Capture the cell that displays the provided text and extract its [x, y] central coordinate. 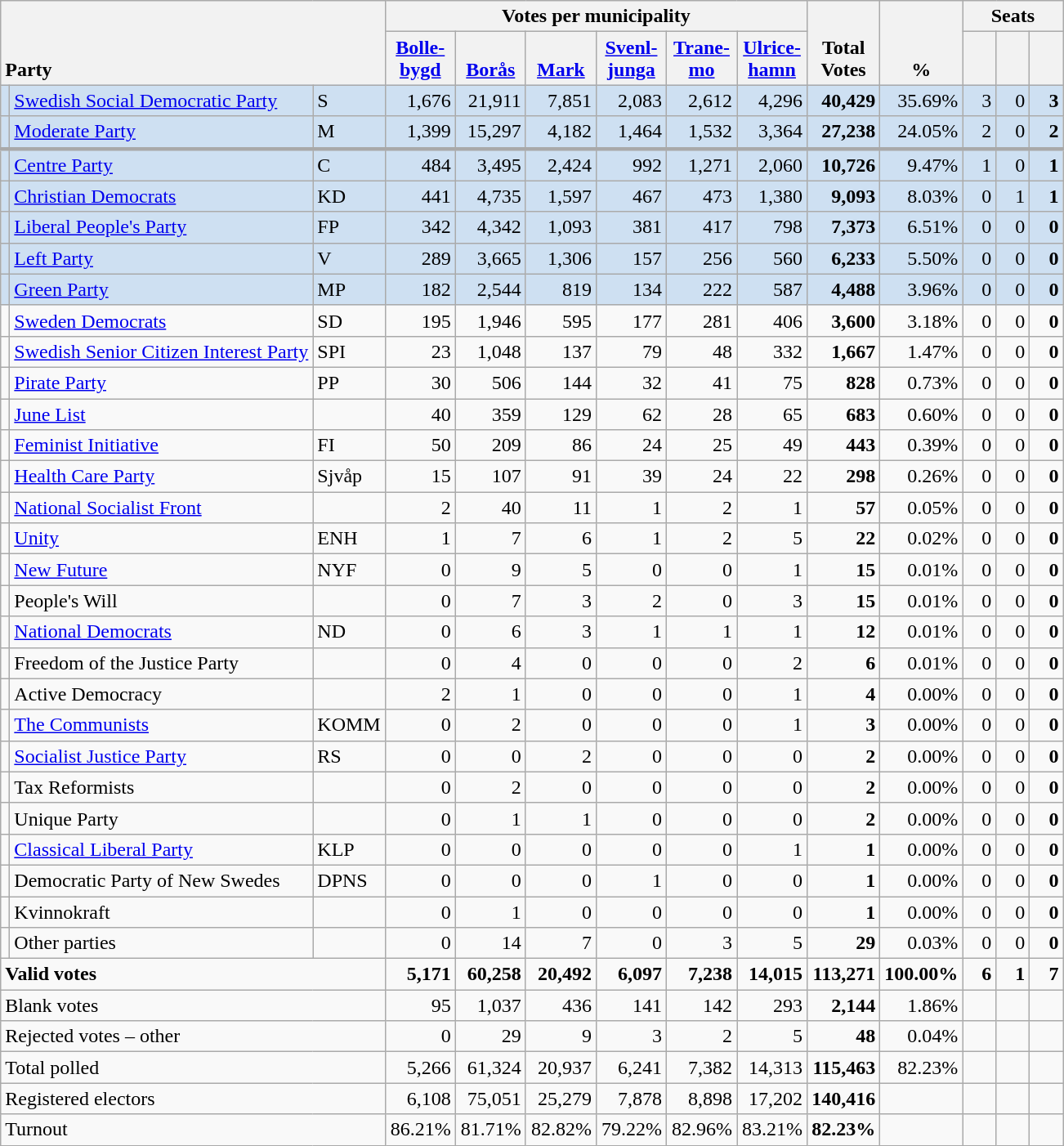
Total polled [193, 1068]
359 [490, 414]
3.18% [922, 320]
9.47% [922, 165]
28 [701, 414]
8.03% [922, 196]
KD [349, 196]
467 [631, 196]
506 [490, 383]
SD [349, 320]
6,097 [631, 974]
5,266 [420, 1068]
21,911 [490, 101]
49 [772, 445]
27,238 [843, 132]
140,416 [843, 1099]
683 [843, 414]
14,015 [772, 974]
3,495 [490, 165]
National Democrats [162, 632]
Blank votes [193, 1005]
0.26% [922, 477]
Party [193, 43]
1,271 [701, 165]
141 [631, 1005]
828 [843, 383]
DPNS [349, 880]
30 [420, 383]
Trane- mo [701, 59]
406 [772, 320]
0.02% [922, 539]
Pirate Party [162, 383]
3.96% [922, 289]
819 [561, 289]
41 [701, 383]
Christian Democrats [162, 196]
Feminist Initiative [162, 445]
144 [561, 383]
RS [349, 756]
Votes per municipality [596, 16]
484 [420, 165]
C [349, 165]
PP [349, 383]
134 [631, 289]
473 [701, 196]
289 [420, 258]
86.21% [420, 1130]
8,898 [701, 1099]
115,463 [843, 1068]
% [922, 43]
17,202 [772, 1099]
441 [420, 196]
3,665 [490, 258]
2,060 [772, 165]
Democratic Party of New Swedes [162, 880]
2,083 [631, 101]
Socialist Justice Party [162, 756]
61,324 [490, 1068]
9,093 [843, 196]
Ulrice- hamn [772, 59]
7,878 [631, 1099]
81.71% [490, 1130]
V [349, 258]
Turnout [193, 1130]
1,037 [490, 1005]
14 [490, 943]
6.51% [922, 227]
332 [772, 351]
281 [701, 320]
Registered electors [193, 1099]
177 [631, 320]
10,726 [843, 165]
60,258 [490, 974]
1,946 [490, 320]
1,380 [772, 196]
Tax Reformists [162, 787]
157 [631, 258]
4,488 [843, 289]
Kvinnokraft [162, 911]
137 [561, 351]
129 [561, 414]
992 [631, 165]
Left Party [162, 258]
62 [631, 414]
6,233 [843, 258]
2,144 [843, 1005]
587 [772, 289]
0.73% [922, 383]
NYF [349, 570]
Seats [1013, 16]
5,171 [420, 974]
443 [843, 445]
1,306 [561, 258]
1,464 [631, 132]
113,271 [843, 974]
798 [772, 227]
Valid votes [193, 974]
95 [420, 1005]
2,612 [701, 101]
25 [701, 445]
June List [162, 414]
SPI [349, 351]
S [349, 101]
4,735 [490, 196]
14,313 [772, 1068]
0.03% [922, 943]
142 [701, 1005]
6,241 [631, 1068]
Rejected votes – other [193, 1036]
91 [561, 477]
342 [420, 227]
40,429 [843, 101]
6,108 [420, 1099]
1.47% [922, 351]
182 [420, 289]
560 [772, 258]
People's Will [162, 601]
35.69% [922, 101]
0.04% [922, 1036]
20,937 [561, 1068]
Swedish Social Democratic Party [162, 101]
0.05% [922, 508]
Classical Liberal Party [162, 849]
ENH [349, 539]
298 [843, 477]
195 [420, 320]
M [349, 132]
2,424 [561, 165]
75 [772, 383]
75,051 [490, 1099]
Total Votes [843, 43]
Svenl- junga [631, 59]
25,279 [561, 1099]
1,667 [843, 351]
3,600 [843, 320]
3,364 [772, 132]
Unity [162, 539]
ND [349, 632]
83.21% [772, 1130]
Swedish Senior Citizen Interest Party [162, 351]
256 [701, 258]
7,851 [561, 101]
32 [631, 383]
7,238 [701, 974]
Bolle- bygd [420, 59]
1,399 [420, 132]
1,597 [561, 196]
4,296 [772, 101]
The Communists [162, 725]
24.05% [922, 132]
Other parties [162, 943]
79 [631, 351]
Sweden Democrats [162, 320]
12 [843, 632]
7,373 [843, 227]
Centre Party [162, 165]
Mark [561, 59]
Freedom of the Justice Party [162, 663]
381 [631, 227]
23 [420, 351]
Active Democracy [162, 694]
293 [772, 1005]
New Future [162, 570]
209 [490, 445]
0.60% [922, 414]
5.50% [922, 258]
FP [349, 227]
79.22% [631, 1130]
Green Party [162, 289]
KOMM [349, 725]
7,382 [701, 1068]
1.86% [922, 1005]
82.82% [561, 1130]
Unique Party [162, 818]
595 [561, 320]
0.39% [922, 445]
39 [631, 477]
National Socialist Front [162, 508]
100.00% [922, 974]
Borås [490, 59]
65 [772, 414]
436 [561, 1005]
Liberal People's Party [162, 227]
FI [349, 445]
15,297 [490, 132]
4,182 [561, 132]
1,093 [561, 227]
2,544 [490, 289]
Health Care Party [162, 477]
4,342 [490, 227]
107 [490, 477]
50 [420, 445]
1,532 [701, 132]
MP [349, 289]
KLP [349, 849]
20,492 [561, 974]
Moderate Party [162, 132]
417 [701, 227]
86 [561, 445]
82.96% [701, 1130]
1,676 [420, 101]
1,048 [490, 351]
57 [843, 508]
222 [701, 289]
11 [561, 508]
Sjvåp [349, 477]
